Find where the given text appears and provide that cell's center as [x, y] coordinate. 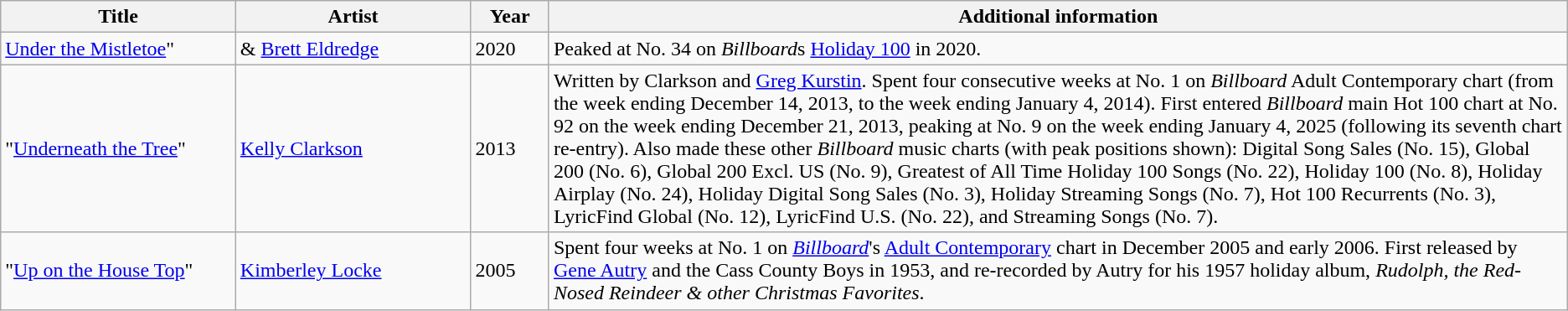
Title [119, 17]
Kelly Clarkson [353, 148]
2020 [510, 49]
Additional information [1058, 17]
Year [510, 17]
& Brett Eldredge [353, 49]
"Up on the House Top" [119, 271]
2005 [510, 271]
Kimberley Locke [353, 271]
Peaked at No. 34 on Billboards Holiday 100 in 2020. [1058, 49]
2013 [510, 148]
Artist [353, 17]
"Underneath the Tree" [119, 148]
Under the Mistletoe" [119, 49]
